Determine the (x, y) coordinate at the center of the cell enclosing the given text.  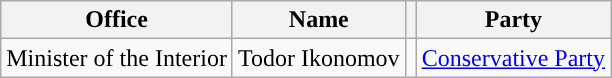
Todor Ikonomov (318, 58)
Conservative Party (513, 58)
Party (513, 20)
Name (318, 20)
Office (117, 20)
Minister of the Interior (117, 58)
